Return the (x, y) coordinate for the center point of the cell that contains the specified text.  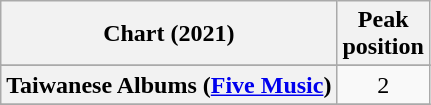
Peakposition (383, 34)
Taiwanese Albums (Five Music) (169, 85)
Chart (2021) (169, 34)
2 (383, 85)
